Search for the cell housing the specified text and yield its (x, y) center coordinate. 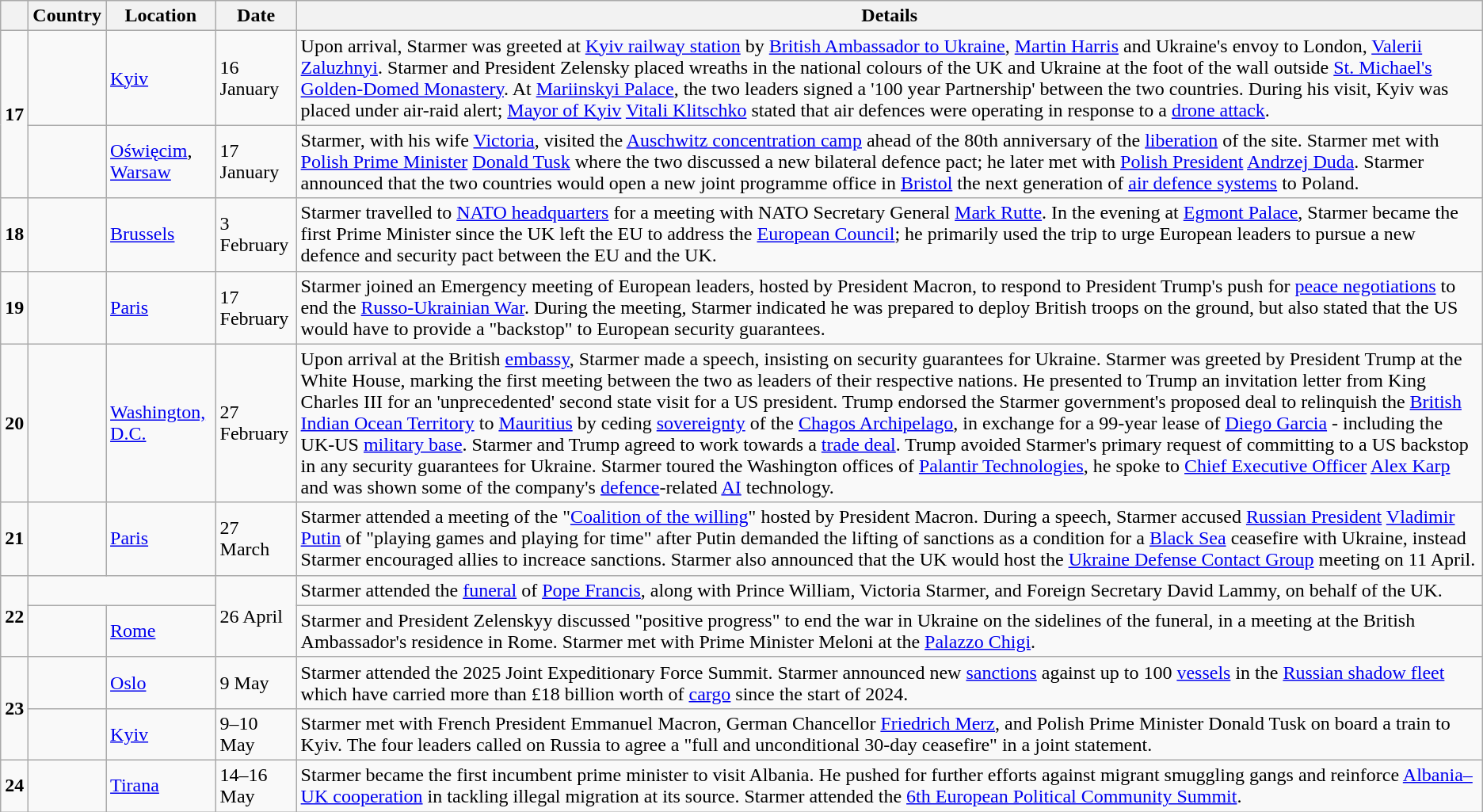
23 (14, 708)
Oslo (162, 683)
17 January (256, 162)
Washington, D.C. (162, 423)
Tirana (162, 786)
Oświęcim,Warsaw (162, 162)
Country (67, 16)
22 (14, 616)
14–16 May (256, 786)
20 (14, 423)
Details (889, 16)
27 March (256, 539)
16 January (256, 78)
Rome (162, 631)
Location (162, 16)
21 (14, 539)
18 (14, 234)
26 April (256, 616)
19 (14, 307)
27 February (256, 423)
3 February (256, 234)
17 (14, 114)
Brussels (162, 234)
17 February (256, 307)
Date (256, 16)
9 May (256, 683)
9–10 May (256, 734)
24 (14, 786)
Starmer attended the funeral of Pope Francis, along with Prince William, Victoria Starmer, and Foreign Secretary David Lammy, on behalf of the UK. (889, 590)
